Pinpoint the cell where the given text exists, returning its [x, y] midpoint coordinate. 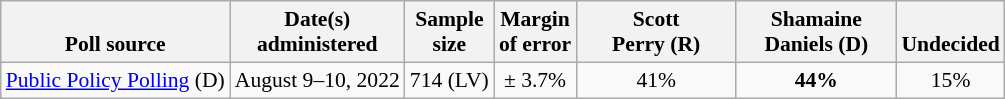
15% [950, 80]
Poll source [116, 32]
Undecided [950, 32]
Marginof error [535, 32]
714 (LV) [450, 80]
August 9–10, 2022 [318, 80]
± 3.7% [535, 80]
41% [656, 80]
ScottPerry (R) [656, 32]
ShamaineDaniels (D) [816, 32]
Public Policy Polling (D) [116, 80]
Samplesize [450, 32]
44% [816, 80]
Date(s)administered [318, 32]
